Scan for the cell matching the given text and deliver its (x, y) coordinate at center. 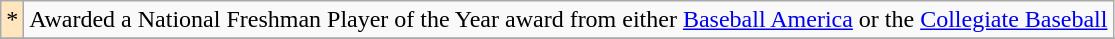
Awarded a National Freshman Player of the Year award from either Baseball America or the Collegiate Baseball (568, 20)
* (12, 20)
